Scan for the cell matching the given text and deliver its (x, y) coordinate at center. 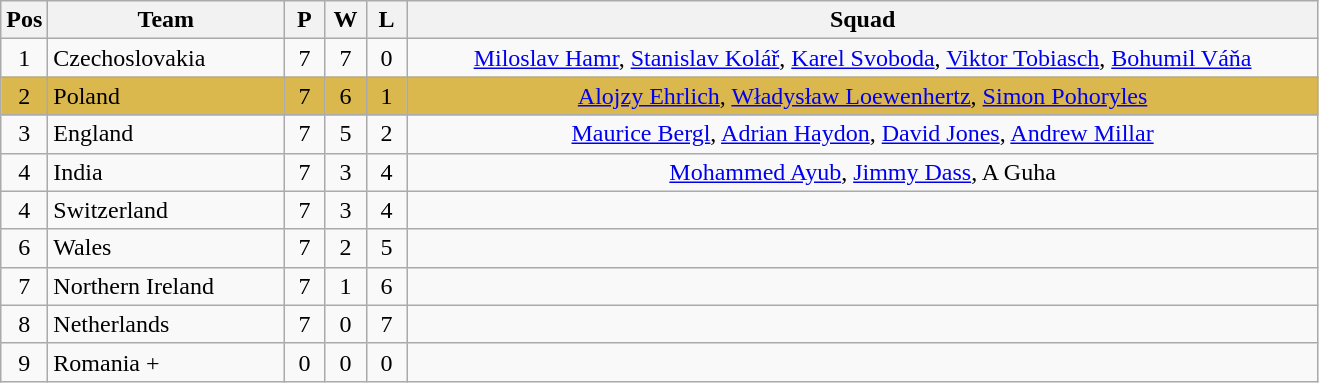
Team (166, 20)
Czechoslovakia (166, 58)
Mohammed Ayub, Jimmy Dass, A Guha (862, 172)
Poland (166, 96)
Netherlands (166, 324)
Pos (24, 20)
Northern Ireland (166, 286)
Wales (166, 248)
Miloslav Hamr, Stanislav Kolář, Karel Svoboda, Viktor Tobiasch, Bohumil Váňa (862, 58)
W (346, 20)
L (386, 20)
England (166, 134)
Switzerland (166, 210)
India (166, 172)
Squad (862, 20)
Maurice Bergl, Adrian Haydon, David Jones, Andrew Millar (862, 134)
8 (24, 324)
9 (24, 362)
Romania + (166, 362)
P (304, 20)
Alojzy Ehrlich, Władysław Loewenhertz, Simon Pohoryles (862, 96)
